Output the (x, y) coordinate of the center of the cell containing the given text.  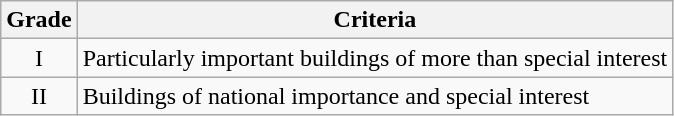
I (39, 58)
Buildings of national importance and special interest (375, 96)
II (39, 96)
Grade (39, 20)
Criteria (375, 20)
Particularly important buildings of more than special interest (375, 58)
